Scan for the cell matching the given text and deliver its [x, y] coordinate at center. 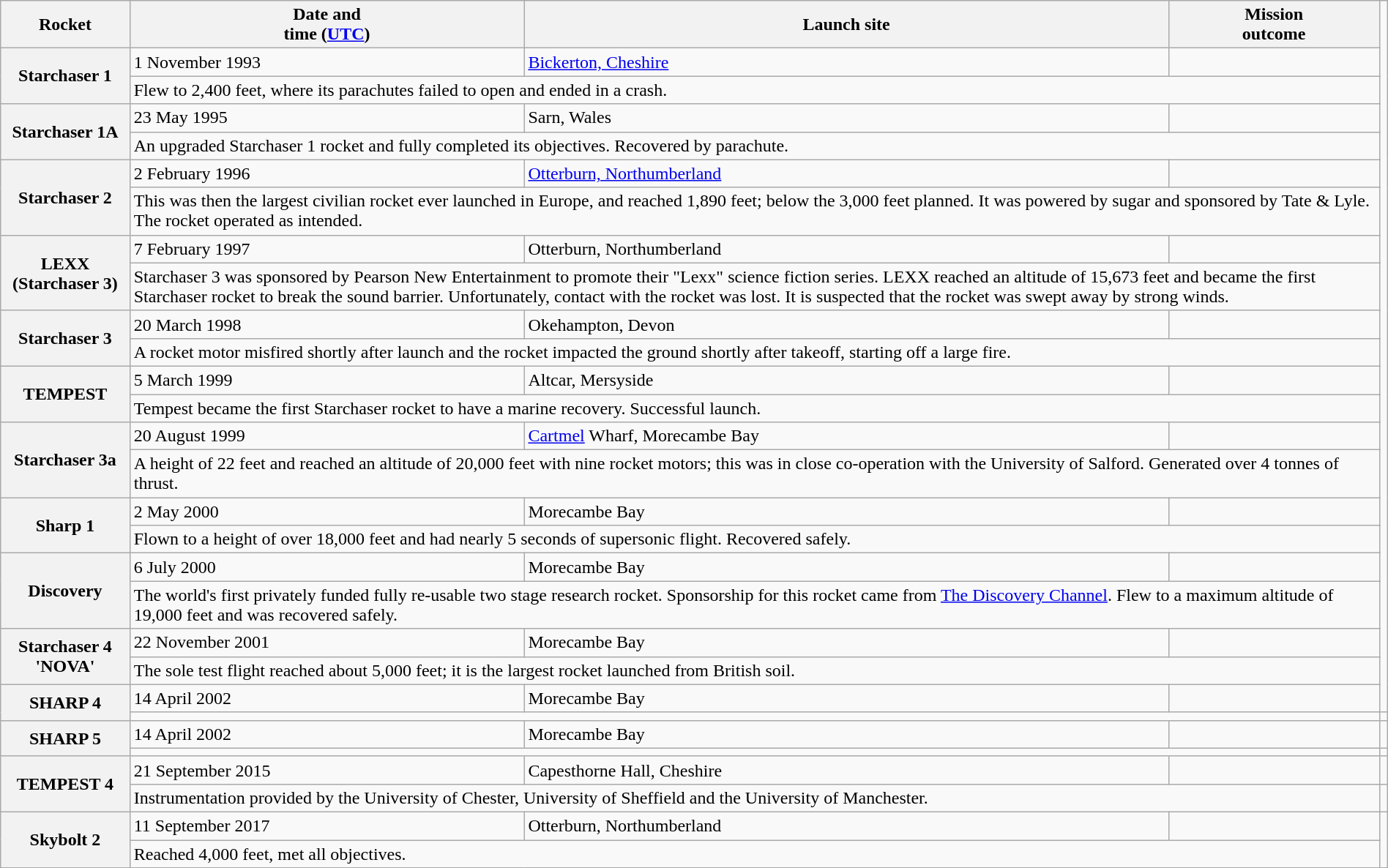
Bickerton, Cheshire [846, 62]
Mission outcome [1274, 25]
20 August 1999 [327, 436]
Launch site [846, 25]
5 March 1999 [327, 380]
22 November 2001 [327, 643]
TEMPEST [65, 394]
Date and time (UTC) [327, 25]
Discovery [65, 591]
Altcar, Mersyside [846, 380]
Reached 4,000 feet, met all objectives. [754, 854]
The sole test flight reached about 5,000 feet; it is the largest rocket launched from British soil. [754, 670]
Starchaser 1A [65, 132]
Starchaser 4 'NOVA' [65, 656]
Rocket [65, 25]
11 September 2017 [327, 826]
SHARP 4 [65, 703]
Skybolt 2 [65, 839]
Starchaser 2 [65, 198]
Sarn, Wales [846, 118]
Instrumentation provided by the University of Chester, University of Sheffield and the University of Manchester. [754, 798]
Starchaser 1 [65, 76]
Flown to a height of over 18,000 feet and had nearly 5 seconds of supersonic flight. Recovered safely. [754, 539]
Flew to 2,400 feet, where its parachutes failed to open and ended in a crash. [754, 90]
21 September 2015 [327, 770]
Starchaser 3 [65, 338]
7 February 1997 [327, 249]
2 May 2000 [327, 512]
An upgraded Starchaser 1 rocket and fully completed its objectives. Recovered by parachute. [754, 146]
20 March 1998 [327, 324]
2 February 1996 [327, 173]
Sharp 1 [65, 525]
Tempest became the first Starchaser rocket to have a marine recovery. Successful launch. [754, 408]
A rocket motor misfired shortly after launch and the rocket impacted the ground shortly after takeoff, starting off a large fire. [754, 352]
Capesthorne Hall, Cheshire [846, 770]
SHARP 5 [65, 738]
23 May 1995 [327, 118]
Cartmel Wharf, Morecambe Bay [846, 436]
TEMPEST 4 [65, 784]
LEXX (Starchaser 3) [65, 272]
1 November 1993 [327, 62]
6 July 2000 [327, 567]
Starchaser 3a [65, 460]
Okehampton, Devon [846, 324]
